Output the [x, y] coordinate of the center of the cell containing the given text.  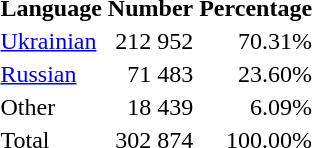
212 952 [150, 41]
18 439 [150, 107]
71 483 [150, 74]
